Locate the cell with the specified text and output its [X, Y] center coordinate. 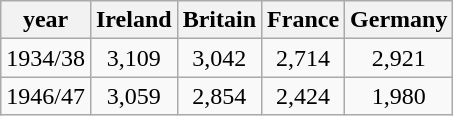
3,042 [219, 58]
Britain [219, 20]
2,854 [219, 96]
3,059 [134, 96]
2,714 [304, 58]
3,109 [134, 58]
2,424 [304, 96]
1946/47 [46, 96]
Ireland [134, 20]
1,980 [399, 96]
France [304, 20]
2,921 [399, 58]
1934/38 [46, 58]
year [46, 20]
Germany [399, 20]
